Output the (x, y) coordinate of the center of the cell containing the given text.  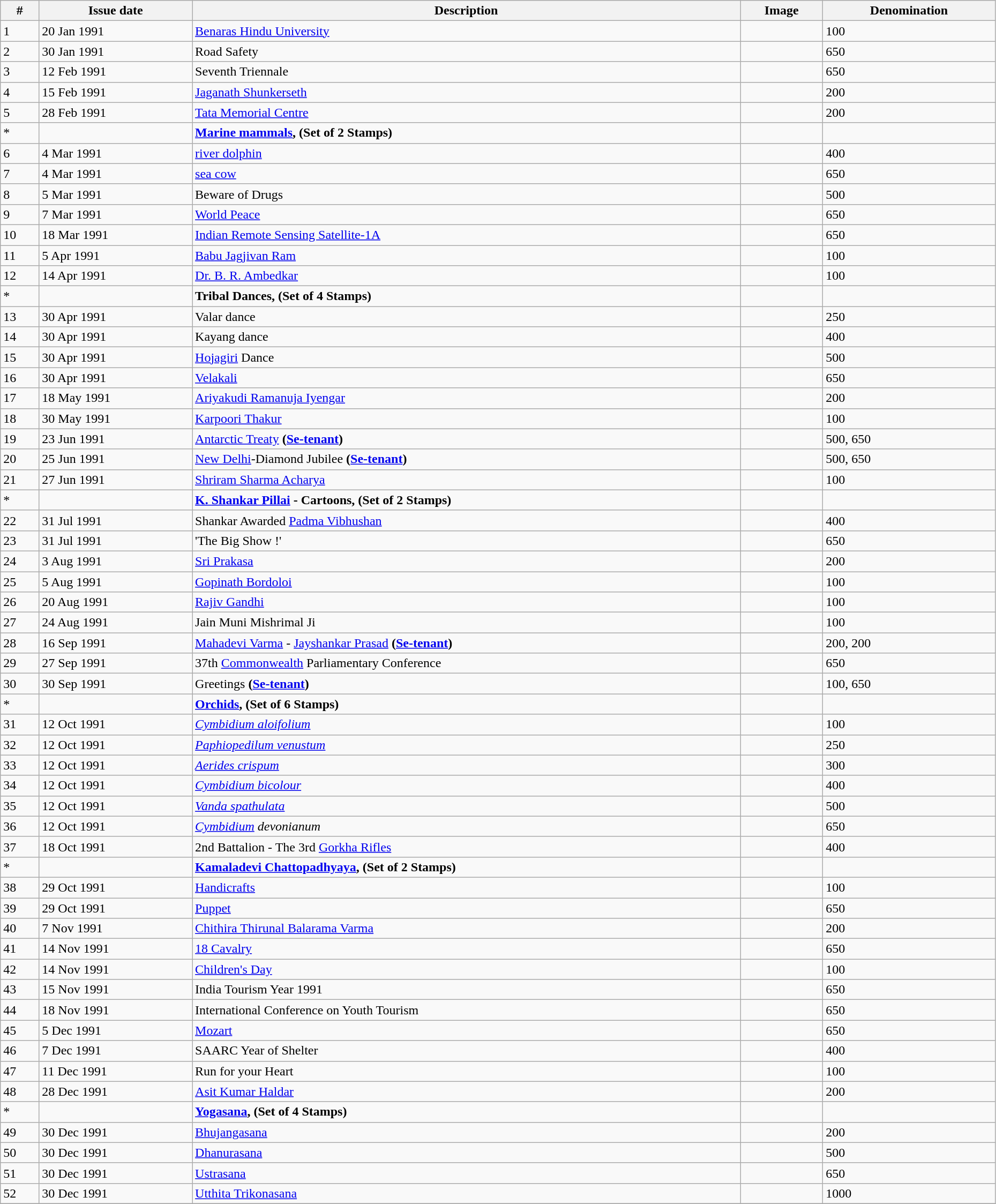
26 (20, 602)
Mahadevi Varma - Jayshankar Prasad (Se-tenant) (466, 643)
30 (20, 684)
5 Mar 1991 (116, 194)
27 Jun 1991 (116, 480)
Image (782, 11)
41 (20, 949)
Cymbidium bicolour (466, 786)
2nd Battalion - The 3rd Gorkha Rifles (466, 847)
25 (20, 581)
35 (20, 806)
Rajiv Gandhi (466, 602)
Greetings (Se-tenant) (466, 684)
7 Nov 1991 (116, 929)
Asit Kumar Haldar (466, 1091)
Denomination (909, 11)
36 (20, 826)
7 (20, 174)
48 (20, 1091)
18 Cavalry (466, 949)
11 Dec 1991 (116, 1071)
28 (20, 643)
Ustrasana (466, 1173)
Antarctic Treaty (Se-tenant) (466, 439)
Issue date (116, 11)
15 Feb 1991 (116, 92)
5 Apr 1991 (116, 256)
31 (20, 724)
Benaras Hindu University (466, 31)
Chithira Thirunal Balarama Varma (466, 929)
20 Jan 1991 (116, 31)
20 Aug 1991 (116, 602)
Utthita Trikonasana (466, 1193)
19 (20, 439)
33 (20, 765)
Tribal Dances, (Set of 4 Stamps) (466, 296)
29 (20, 663)
Valar dance (466, 317)
Indian Remote Sensing Satellite-1A (466, 235)
# (20, 11)
9 (20, 214)
5 Dec 1991 (116, 1030)
New Delhi-Diamond Jubilee (Se-tenant) (466, 459)
Ariyakudi Ramanuja Iyengar (466, 398)
28 Dec 1991 (116, 1091)
Gopinath Bordoloi (466, 581)
Bhujangasana (466, 1132)
Beware of Drugs (466, 194)
40 (20, 929)
10 (20, 235)
2 (20, 51)
Tata Memorial Centre (466, 113)
India Tourism Year 1991 (466, 990)
sea cow (466, 174)
32 (20, 745)
Shriram Sharma Acharya (466, 480)
44 (20, 1010)
300 (909, 765)
30 Jan 1991 (116, 51)
24 Aug 1991 (116, 623)
24 (20, 561)
Yogasana, (Set of 4 Stamps) (466, 1112)
5 (20, 113)
Paphiopedilum venustum (466, 745)
49 (20, 1132)
6 (20, 153)
100, 650 (909, 684)
K. Shankar Pillai - Cartoons, (Set of 2 Stamps) (466, 500)
30 Sep 1991 (116, 684)
18 Nov 1991 (116, 1010)
16 Sep 1991 (116, 643)
15 (20, 357)
4 (20, 92)
25 Jun 1991 (116, 459)
Marine mammals, (Set of 2 Stamps) (466, 133)
12 Feb 1991 (116, 72)
27 (20, 623)
46 (20, 1051)
15 Nov 1991 (116, 990)
16 (20, 378)
28 Feb 1991 (116, 113)
Hojagiri Dance (466, 357)
38 (20, 887)
12 (20, 276)
World Peace (466, 214)
30 May 1991 (116, 418)
Cymbidium aloifolium (466, 724)
52 (20, 1193)
45 (20, 1030)
Children's Day (466, 969)
Vanda spathulata (466, 806)
1 (20, 31)
39 (20, 908)
37th Commonwealth Parliamentary Conference (466, 663)
18 May 1991 (116, 398)
Karpoori Thakur (466, 418)
42 (20, 969)
Aerides crispum (466, 765)
Mozart (466, 1030)
Description (466, 11)
18 Oct 1991 (116, 847)
1000 (909, 1193)
50 (20, 1153)
SAARC Year of Shelter (466, 1051)
Shankar Awarded Padma Vibhushan (466, 520)
Jain Muni Mishrimal Ji (466, 623)
17 (20, 398)
23 (20, 541)
14 (20, 337)
3 (20, 72)
International Conference on Youth Tourism (466, 1010)
Jaganath Shunkerseth (466, 92)
8 (20, 194)
14 Apr 1991 (116, 276)
Kamaladevi Chattopadhyaya, (Set of 2 Stamps) (466, 867)
34 (20, 786)
'The Big Show !' (466, 541)
3 Aug 1991 (116, 561)
Seventh Triennale (466, 72)
Dr. B. R. Ambedkar (466, 276)
200, 200 (909, 643)
23 Jun 1991 (116, 439)
18 Mar 1991 (116, 235)
Dhanurasana (466, 1153)
22 (20, 520)
51 (20, 1173)
18 (20, 418)
Run for your Heart (466, 1071)
37 (20, 847)
Puppet (466, 908)
43 (20, 990)
47 (20, 1071)
Kayang dance (466, 337)
Cymbidium devonianum (466, 826)
Road Safety (466, 51)
7 Dec 1991 (116, 1051)
Orchids, (Set of 6 Stamps) (466, 704)
Handicrafts (466, 887)
7 Mar 1991 (116, 214)
27 Sep 1991 (116, 663)
11 (20, 256)
5 Aug 1991 (116, 581)
21 (20, 480)
13 (20, 317)
20 (20, 459)
Babu Jagjivan Ram (466, 256)
Velakali (466, 378)
Sri Prakasa (466, 561)
river dolphin (466, 153)
